For the text-containing cell, return its midpoint in [x, y] coordinate format. 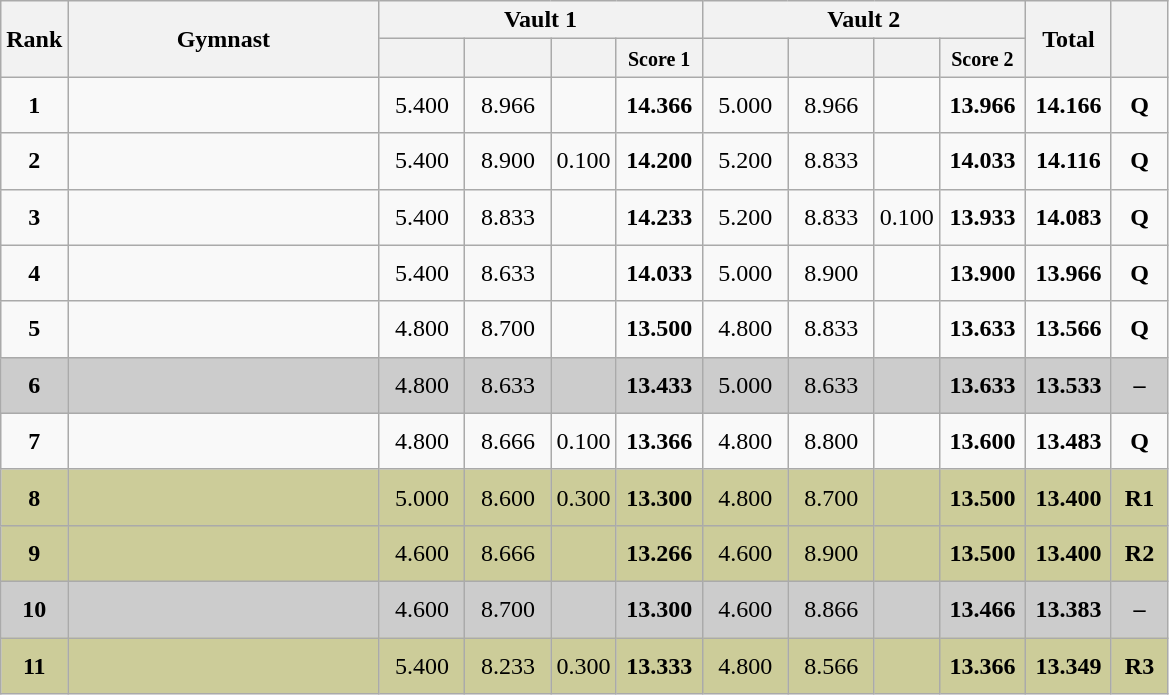
R3 [1139, 666]
9 [34, 553]
Gymnast [224, 39]
Vault 2 [864, 20]
R2 [1139, 553]
13.333 [659, 666]
13.900 [982, 273]
10 [34, 609]
Score 1 [659, 58]
14.233 [659, 217]
6 [34, 385]
3 [34, 217]
13.433 [659, 385]
14.083 [1068, 217]
13.566 [1068, 329]
13.383 [1068, 609]
8.800 [831, 441]
R1 [1139, 497]
8.866 [831, 609]
8.600 [508, 497]
Vault 1 [540, 20]
13.349 [1068, 666]
13.533 [1068, 385]
14.166 [1068, 105]
14.366 [659, 105]
14.200 [659, 161]
7 [34, 441]
8.233 [508, 666]
Rank [34, 39]
4 [34, 273]
14.116 [1068, 161]
Score 2 [982, 58]
Total [1068, 39]
1 [34, 105]
13.600 [982, 441]
8 [34, 497]
2 [34, 161]
11 [34, 666]
5 [34, 329]
13.266 [659, 553]
13.466 [982, 609]
13.483 [1068, 441]
13.933 [982, 217]
8.566 [831, 666]
